Capture the cell that displays the provided text and extract its (x, y) central coordinate. 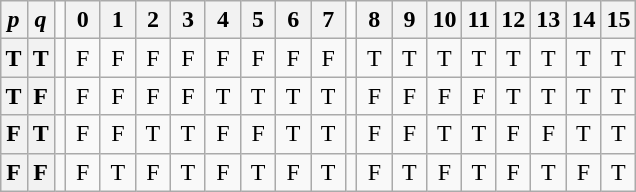
0 (82, 20)
8 (374, 20)
10 (444, 20)
5 (258, 20)
12 (514, 20)
1 (118, 20)
14 (584, 20)
9 (410, 20)
2 (152, 20)
q (40, 20)
p (14, 20)
15 (618, 20)
6 (294, 20)
13 (548, 20)
3 (188, 20)
7 (328, 20)
11 (479, 20)
4 (222, 20)
